For the text-containing cell, return its midpoint in (X, Y) coordinate format. 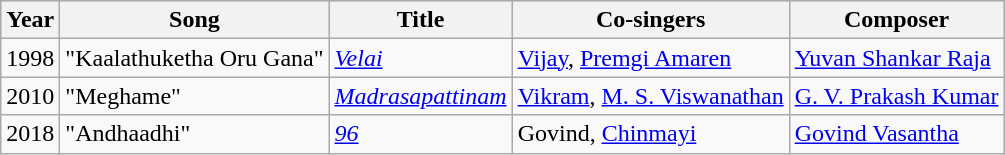
G. V. Prakash Kumar (896, 96)
Song (194, 20)
Vijay, Premgi Amaren (650, 58)
Year (30, 20)
Velai (420, 58)
Yuvan Shankar Raja (896, 58)
"Kaalathuketha Oru Gana" (194, 58)
96 (420, 134)
Madrasapattinam (420, 96)
Govind, Chinmayi (650, 134)
Govind Vasantha (896, 134)
1998 (30, 58)
"Andhaadhi" (194, 134)
"Meghame" (194, 96)
Title (420, 20)
Vikram, M. S. Viswanathan (650, 96)
Composer (896, 20)
Co-singers (650, 20)
2018 (30, 134)
2010 (30, 96)
